Return the (X, Y) coordinate for the center point of the cell that contains the specified text.  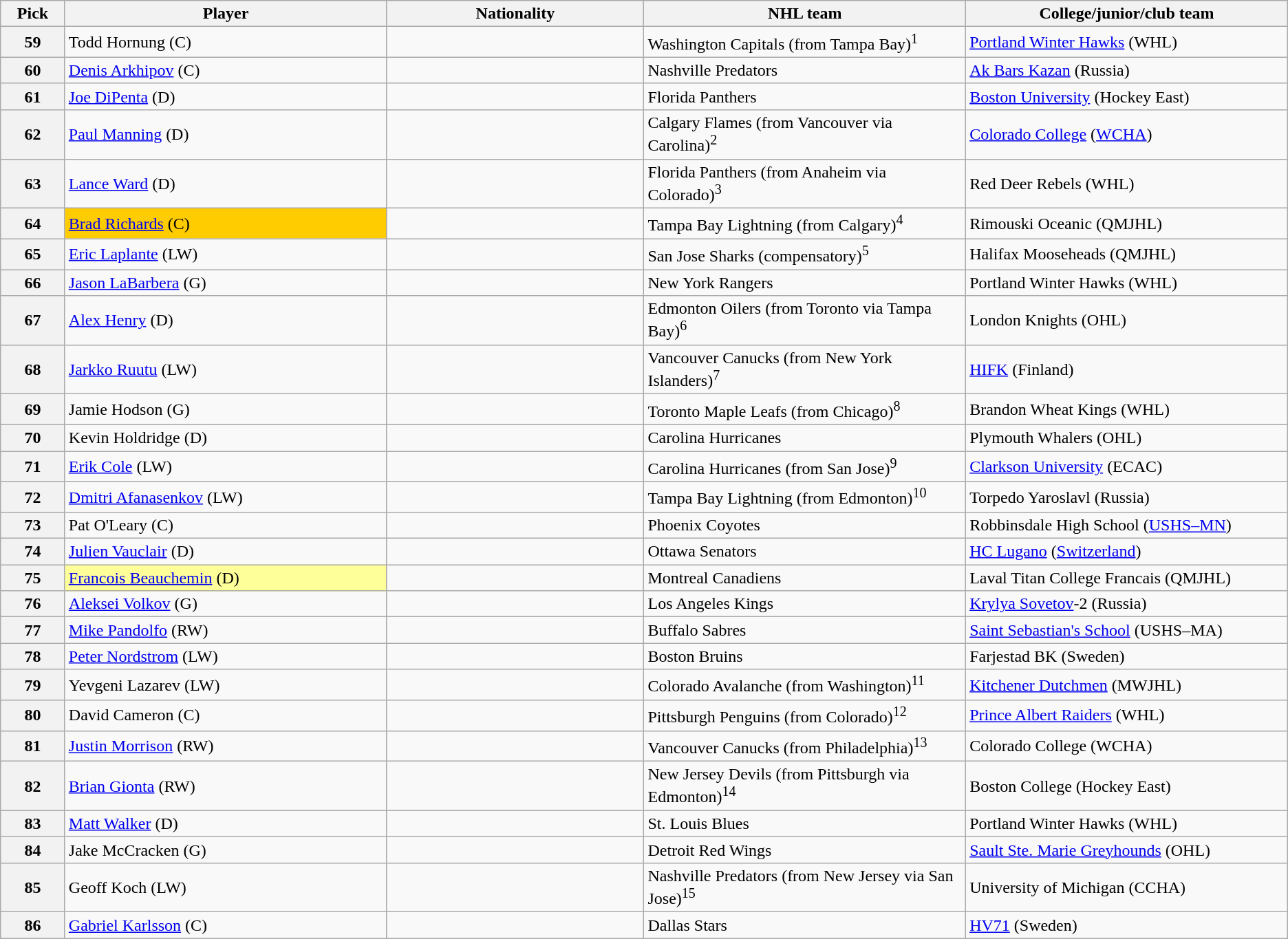
65 (33, 255)
Farjestad BK (Sweden) (1127, 656)
Carolina Hurricanes (805, 438)
Joe DiPenta (D) (226, 96)
Phoenix Coyotes (805, 526)
New York Rangers (805, 283)
66 (33, 283)
Jason LaBarbera (G) (226, 283)
Pick (33, 14)
Calgary Flames (from Vancouver via Carolina)2 (805, 134)
Vancouver Canucks (from New York Islanders)7 (805, 369)
77 (33, 630)
NHL team (805, 14)
Gabriel Karlsson (C) (226, 925)
84 (33, 850)
College/junior/club team (1127, 14)
Dmitri Afanasenkov (LW) (226, 497)
Prince Albert Raiders (WHL) (1127, 715)
83 (33, 823)
Detroit Red Wings (805, 850)
59 (33, 43)
74 (33, 552)
Buffalo Sabres (805, 630)
Jake McCracken (G) (226, 850)
Boston University (Hockey East) (1127, 96)
Erik Cole (LW) (226, 466)
Peter Nordstrom (LW) (226, 656)
Paul Manning (D) (226, 134)
71 (33, 466)
61 (33, 96)
Krylya Sovetov-2 (Russia) (1127, 604)
Tampa Bay Lightning (from Edmonton)10 (805, 497)
Alex Henry (D) (226, 321)
Rimouski Oceanic (QMJHL) (1127, 224)
David Cameron (C) (226, 715)
Julien Vauclair (D) (226, 552)
St. Louis Blues (805, 823)
64 (33, 224)
69 (33, 410)
HIFK (Finland) (1127, 369)
Player (226, 14)
Todd Hornung (C) (226, 43)
Boston College (Hockey East) (1127, 786)
81 (33, 746)
Brad Richards (C) (226, 224)
Geoff Koch (LW) (226, 887)
79 (33, 685)
Pat O'Leary (C) (226, 526)
82 (33, 786)
Washington Capitals (from Tampa Bay)1 (805, 43)
Francois Beauchemin (D) (226, 578)
Plymouth Whalers (OHL) (1127, 438)
Lance Ward (D) (226, 184)
Pittsburgh Penguins (from Colorado)12 (805, 715)
Clarkson University (ECAC) (1127, 466)
Mike Pandolfo (RW) (226, 630)
Jamie Hodson (G) (226, 410)
New Jersey Devils (from Pittsburgh via Edmonton)14 (805, 786)
Kevin Holdridge (D) (226, 438)
Halifax Mooseheads (QMJHL) (1127, 255)
HC Lugano (Switzerland) (1127, 552)
Jarkko Ruutu (LW) (226, 369)
Nationality (515, 14)
London Knights (OHL) (1127, 321)
Florida Panthers (805, 96)
Matt Walker (D) (226, 823)
Yevgeni Lazarev (LW) (226, 685)
Carolina Hurricanes (from San Jose)9 (805, 466)
Ak Bars Kazan (Russia) (1127, 70)
Denis Arkhipov (C) (226, 70)
Toronto Maple Leafs (from Chicago)8 (805, 410)
Justin Morrison (RW) (226, 746)
Aleksei Volkov (G) (226, 604)
Nashville Predators (805, 70)
Torpedo Yaroslavl (Russia) (1127, 497)
Boston Bruins (805, 656)
63 (33, 184)
Eric Laplante (LW) (226, 255)
Montreal Canadiens (805, 578)
60 (33, 70)
72 (33, 497)
Robbinsdale High School (USHS–MN) (1127, 526)
Sault Ste. Marie Greyhounds (OHL) (1127, 850)
70 (33, 438)
76 (33, 604)
75 (33, 578)
Nashville Predators (from New Jersey via San Jose)15 (805, 887)
73 (33, 526)
Edmonton Oilers (from Toronto via Tampa Bay)6 (805, 321)
Tampa Bay Lightning (from Calgary)4 (805, 224)
62 (33, 134)
Laval Titan College Francais (QMJHL) (1127, 578)
Los Angeles Kings (805, 604)
80 (33, 715)
67 (33, 321)
68 (33, 369)
Vancouver Canucks (from Philadelphia)13 (805, 746)
Saint Sebastian's School (USHS–MA) (1127, 630)
86 (33, 925)
78 (33, 656)
University of Michigan (CCHA) (1127, 887)
Red Deer Rebels (WHL) (1127, 184)
Florida Panthers (from Anaheim via Colorado)3 (805, 184)
HV71 (Sweden) (1127, 925)
Dallas Stars (805, 925)
Brandon Wheat Kings (WHL) (1127, 410)
85 (33, 887)
San Jose Sharks (compensatory)5 (805, 255)
Ottawa Senators (805, 552)
Colorado Avalanche (from Washington)11 (805, 685)
Brian Gionta (RW) (226, 786)
Kitchener Dutchmen (MWJHL) (1127, 685)
